Pinpoint the cell where the given text exists, returning its [x, y] midpoint coordinate. 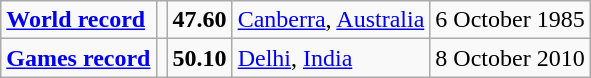
47.60 [200, 20]
Canberra, Australia [331, 20]
6 October 1985 [510, 20]
Games record [78, 58]
50.10 [200, 58]
World record [78, 20]
8 October 2010 [510, 58]
Delhi, India [331, 58]
